Detect which cell encompasses the target text, then output its [x, y] center coordinate. 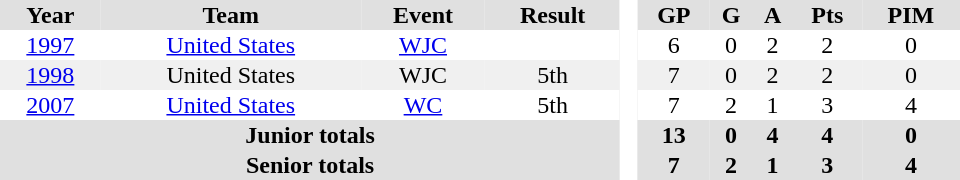
WC [423, 105]
A [773, 15]
6 [674, 45]
GP [674, 15]
G [732, 15]
Team [231, 15]
1998 [50, 75]
PIM [911, 15]
Year [50, 15]
Pts [828, 15]
Senior totals [310, 165]
Result [552, 15]
2007 [50, 105]
13 [674, 135]
1997 [50, 45]
Junior totals [310, 135]
Event [423, 15]
